Provide the (X, Y) coordinate of the cell's center where the given text is located.  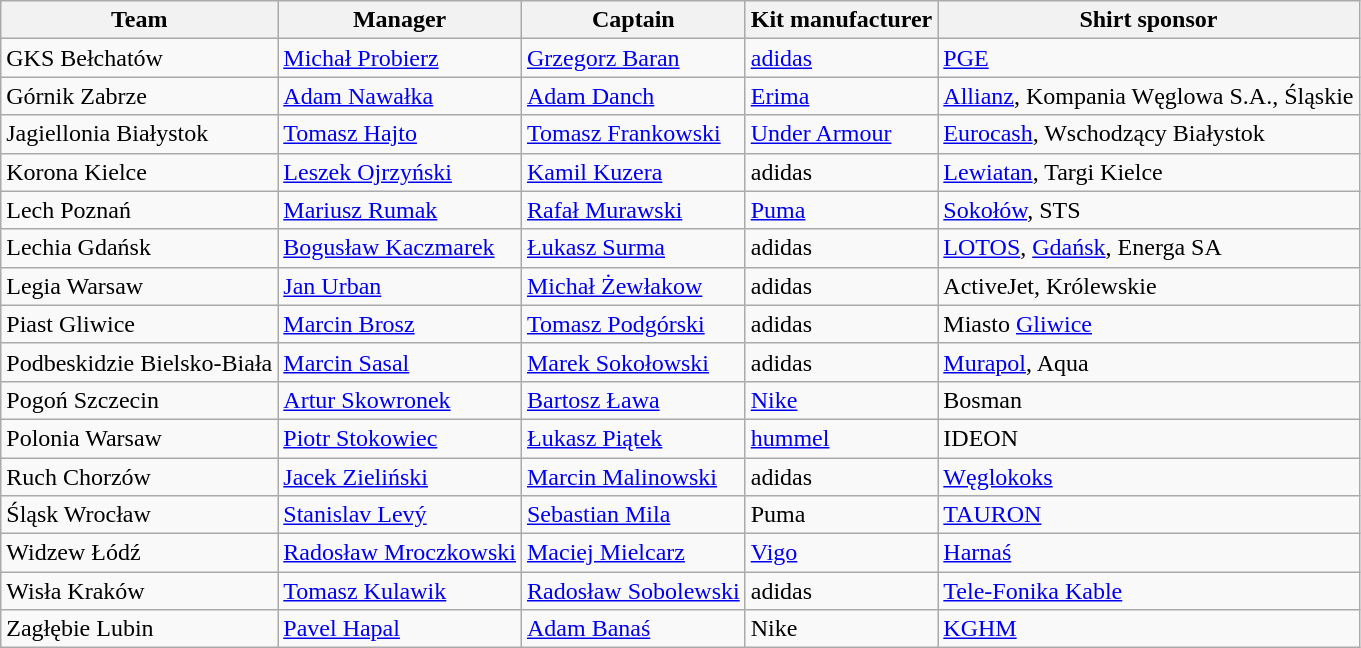
Mariusz Rumak (400, 210)
Widzew Łódź (140, 553)
PGE (1148, 58)
Radosław Sobolewski (633, 591)
Shirt sponsor (1148, 20)
Rafał Murawski (633, 210)
Bartosz Ława (633, 400)
Sebastian Mila (633, 515)
TAURON (1148, 515)
Pavel Hapal (400, 629)
Erima (842, 96)
Harnaś (1148, 553)
Zagłębie Lubin (140, 629)
Górnik Zabrze (140, 96)
Marcin Malinowski (633, 477)
Marcin Sasal (400, 362)
Bogusław Kaczmarek (400, 248)
Leszek Ojrzyński (400, 172)
Marek Sokołowski (633, 362)
Manager (400, 20)
KGHM (1148, 629)
GKS Bełchatów (140, 58)
IDEON (1148, 438)
Jagiellonia Białystok (140, 134)
LOTOS, Gdańsk, Energa SA (1148, 248)
Lech Poznań (140, 210)
Miasto Gliwice (1148, 324)
Adam Banaś (633, 629)
Piast Gliwice (140, 324)
Vigo (842, 553)
Tomasz Kulawik (400, 591)
Murapol, Aqua (1148, 362)
Maciej Mielcarz (633, 553)
Sokołów, STS (1148, 210)
Artur Skowronek (400, 400)
Śląsk Wrocław (140, 515)
Lewiatan, Targi Kielce (1148, 172)
Łukasz Piątek (633, 438)
Tomasz Hajto (400, 134)
Michał Żewłakow (633, 286)
Adam Danch (633, 96)
Piotr Stokowiec (400, 438)
Pogoń Szczecin (140, 400)
Team (140, 20)
Tele-Fonika Kable (1148, 591)
Adam Nawałka (400, 96)
Korona Kielce (140, 172)
Legia Warsaw (140, 286)
Tomasz Frankowski (633, 134)
Allianz, Kompania Węglowa S.A., Śląskie (1148, 96)
Grzegorz Baran (633, 58)
Węglokoks (1148, 477)
Stanislav Levý (400, 515)
hummel (842, 438)
Jan Urban (400, 286)
Jacek Zieliński (400, 477)
Under Armour (842, 134)
Lechia Gdańsk (140, 248)
Tomasz Podgórski (633, 324)
Ruch Chorzów (140, 477)
Kamil Kuzera (633, 172)
Podbeskidzie Bielsko-Biała (140, 362)
Michał Probierz (400, 58)
ActiveJet, Królewskie (1148, 286)
Captain (633, 20)
Radosław Mroczkowski (400, 553)
Kit manufacturer (842, 20)
Marcin Brosz (400, 324)
Polonia Warsaw (140, 438)
Wisła Kraków (140, 591)
Bosman (1148, 400)
Łukasz Surma (633, 248)
Eurocash, Wschodzący Białystok (1148, 134)
